Pinpoint the cell where the given text exists, returning its [x, y] midpoint coordinate. 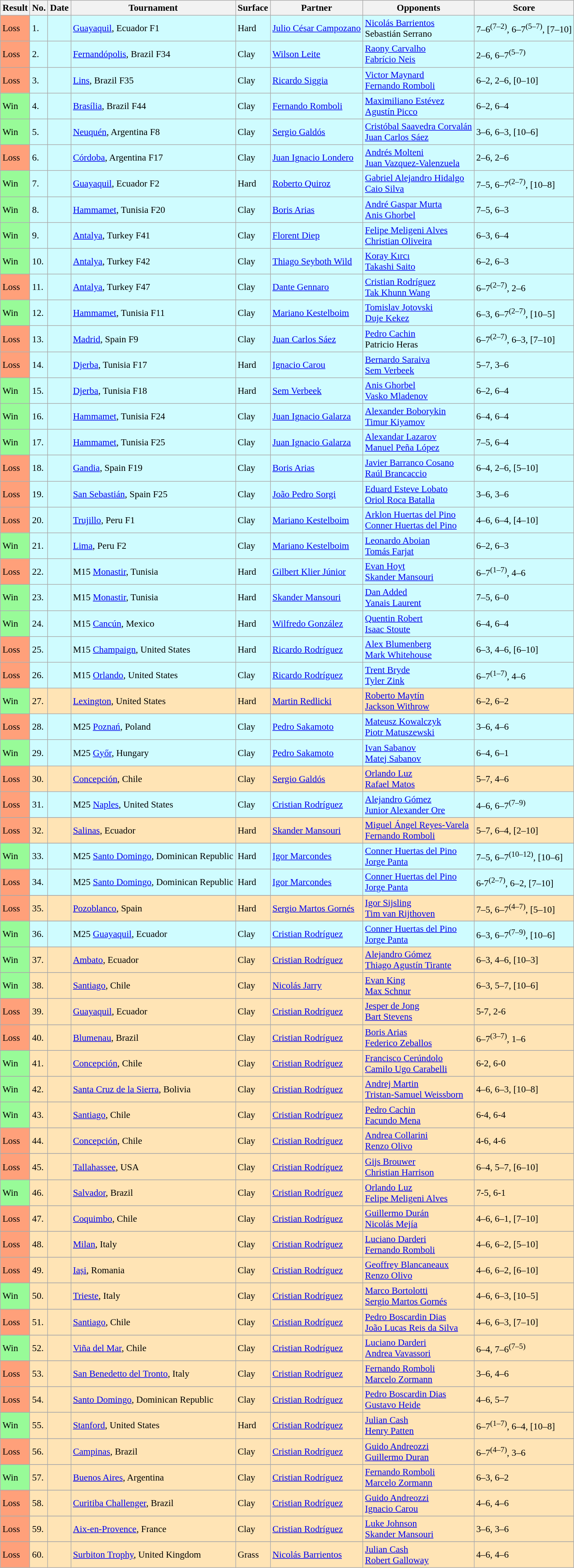
55. [39, 1425]
Wilson Leite [317, 54]
Gabriel Alejandro Hidalgo Caio Silva [418, 184]
39. [39, 1011]
30. [39, 779]
No. [39, 8]
Nicolás Jarry [317, 986]
Grass [253, 1554]
4–6, 5–7 [524, 1399]
4–6, 6–7(7–9) [524, 804]
Alejandro Gómez Thiago Agustín Tirante [418, 959]
Cristian Rodríguez Tak Khunn Wang [418, 287]
Ricardo Siggia [317, 80]
Gijs Brouwer Christian Harrison [418, 1166]
Koray Kırcı Takashi Saito [418, 261]
5–7, 4–6 [524, 779]
4–6, 6–4, [4–10] [524, 520]
3–6, 6–3, [10–6] [524, 132]
6–3, 6–4 [524, 235]
Alexander Boborykin Timur Kiyamov [418, 416]
Ivan Sabanov Matej Sabanov [418, 752]
6–3, 6–7(2–7), [10–5] [524, 313]
58. [39, 1503]
Pozoblanco, Spain [153, 908]
Salinas, Ecuador [153, 830]
Orlando Luz Felipe Meligeni Alves [418, 1193]
Coquimbo, Chile [153, 1218]
Ambato, Ecuador [153, 959]
1. [39, 28]
25. [39, 649]
10. [39, 261]
13. [39, 339]
Juan Ignacio Londero [317, 157]
Surface [253, 8]
27. [39, 701]
Pedro Cachin Patricio Heras [418, 339]
Jesper de Jong Bart Stevens [418, 1011]
12. [39, 313]
Santa Cruz de la Sierra, Bolivia [153, 1089]
Raony Carvalho Fabrício Neis [418, 54]
Dan Added Yanais Laurent [418, 597]
Sem Verbeek [317, 391]
Dante Gennaro [317, 287]
Gilbert Klier Júnior [317, 571]
36. [39, 934]
Milan, Italy [153, 1244]
28. [39, 727]
Stanford, United States [153, 1425]
19. [39, 494]
59. [39, 1529]
Lexington, United States [153, 701]
24. [39, 623]
Date [59, 8]
7–5, 6–4 [524, 443]
6–7(2–7), 6–3, [7–10] [524, 339]
Pedro Boscardin Dias João Lucas Reis da Silva [418, 1322]
6–7(3–7), 1–6 [524, 1038]
11. [39, 287]
Sergio Martos Gornés [317, 908]
M25 Naples, United States [153, 804]
7-5, 6-1 [524, 1193]
Djerba, Tunisia F18 [153, 391]
Cristóbal Saavedra Corvalán Juan Carlos Sáez [418, 132]
Tallahassee, USA [153, 1166]
Evan King Max Schnur [418, 986]
Anis Ghorbel Vasko Mladenov [418, 391]
15. [39, 391]
18. [39, 468]
M25 Guayaquil, Ecuador [153, 934]
Viña del Mar, Chile [153, 1348]
7. [39, 184]
Pedro Cachin Facundo Mena [418, 1115]
Neuquén, Argentina F8 [153, 132]
6-7(2–7), 6–2, [7–10] [524, 882]
2–6, 2–6 [524, 157]
Pedro Boscardin Dias Gustavo Heide [418, 1399]
Francisco Cerúndolo Camilo Ugo Carabelli [418, 1063]
Santo Domingo, Dominican Republic [153, 1399]
Maximiliano Estévez Agustín Picco [418, 105]
16. [39, 416]
Luciano Darderi Fernando Romboli [418, 1244]
3. [39, 80]
Alejandro Gómez Junior Alexander Ore [418, 804]
5–7, 6–4, [2–10] [524, 830]
6–2, 6–2 [524, 701]
54. [39, 1399]
7–5, 6–0 [524, 597]
37. [39, 959]
32. [39, 830]
45. [39, 1166]
6–3, 6–2 [524, 1477]
Boris Arias Federico Zeballos [418, 1038]
Leonardo Aboian Tomás Farjat [418, 546]
33. [39, 856]
Nicolás Barrientos [317, 1554]
6–3, 4–6, [6–10] [524, 649]
7–5, 6–7(2–7), [10–8] [524, 184]
6–2, 2–6, [0–10] [524, 80]
Quentin Robert Isaac Stoute [418, 623]
Antalya, Turkey F47 [153, 287]
35. [39, 908]
34. [39, 882]
29. [39, 752]
Florent Diep [317, 235]
23. [39, 597]
50. [39, 1296]
Opponents [418, 8]
Result [15, 8]
San Sebastián, Spain F25 [153, 494]
2–6, 6–7(5–7) [524, 54]
Surbiton Trophy, United Kingdom [153, 1554]
Guayaquil, Ecuador F2 [153, 184]
Hammamet, Tunisia F25 [153, 443]
4–6, 6–3, [10–5] [524, 1296]
Guido Andreozzi Guillermo Duran [418, 1451]
6-4, 6-4 [524, 1115]
Tournament [153, 8]
Geoffrey Blancaneaux Renzo Olivo [418, 1270]
6–7(1–7), 6–4, [10–8] [524, 1425]
46. [39, 1193]
14. [39, 364]
Andrea Collarini Renzo Olivo [418, 1141]
Lima, Peru F2 [153, 546]
4–6, 6–3, [10–8] [524, 1089]
Juan Carlos Sáez [317, 339]
Ignacio Carou [317, 364]
Salvador, Brazil [153, 1193]
6–4, 5–7, [6–10] [524, 1166]
42. [39, 1089]
Córdoba, Argentina F17 [153, 157]
Blumenau, Brazil [153, 1038]
44. [39, 1141]
6–4, 6–1 [524, 752]
Julio César Campozano [317, 28]
M25 Poznań, Poland [153, 727]
4–6, 6–2, [6–10] [524, 1270]
Marco Bortolotti Sergio Martos Gornés [418, 1296]
Antalya, Turkey F42 [153, 261]
7–5, 6–7(4–7), [5–10] [524, 908]
Miguel Ángel Reyes-Varela Fernando Romboli [418, 830]
Roberto Quiroz [317, 184]
Score [524, 8]
4–6, 6–2, [5–10] [524, 1244]
5. [39, 132]
6–7(2–7), 2–6 [524, 287]
7–5, 6–7(10–12), [10–6] [524, 856]
41. [39, 1063]
Trujillo, Peru F1 [153, 520]
4–6, 6–3, [7–10] [524, 1322]
Martin Redlicki [317, 701]
Javier Barranco Cosano Raúl Brancaccio [418, 468]
49. [39, 1270]
Fernandópolis, Brazil F34 [153, 54]
Iași, Romania [153, 1270]
Arklon Huertas del Pino Conner Huertas del Pino [418, 520]
Guido Andreozzi Ignacio Carou [418, 1503]
Mateusz Kowalczyk Piotr Matuszewski [418, 727]
48. [39, 1244]
6–3, 6–7(7–9), [10–6] [524, 934]
57. [39, 1477]
Andrés Molteni Juan Vazquez-Valenzuela [418, 157]
20. [39, 520]
5–7, 3–6 [524, 364]
Aix-en-Provence, France [153, 1529]
9. [39, 235]
Antalya, Turkey F41 [153, 235]
André Gaspar Murta Anis Ghorbel [418, 209]
Curitiba Challenger, Brazil [153, 1503]
Julian Cash Henry Patten [418, 1425]
Igor Sijsling Tim van Rijthoven [418, 908]
Orlando Luz Rafael Matos [418, 779]
53. [39, 1374]
26. [39, 675]
Lins, Brazil F35 [153, 80]
2. [39, 54]
6. [39, 157]
João Pedro Sorgi [317, 494]
Guayaquil, Ecuador F1 [153, 28]
56. [39, 1451]
Evan Hoyt Skander Mansouri [418, 571]
Trieste, Italy [153, 1296]
Buenos Aires, Argentina [153, 1477]
4-6, 4-6 [524, 1141]
21. [39, 546]
San Benedetto del Tronto, Italy [153, 1374]
Felipe Meligeni Alves Christian Oliveira [418, 235]
Thiago Seyboth Wild [317, 261]
M25 Győr, Hungary [153, 752]
Hammamet, Tunisia F20 [153, 209]
6-2, 6-0 [524, 1063]
Alex Blumenberg Mark Whitehouse [418, 649]
43. [39, 1115]
Guayaquil, Ecuador [153, 1011]
31. [39, 804]
17. [39, 443]
Hammamet, Tunisia F11 [153, 313]
Luke Johnson Skander Mansouri [418, 1529]
Tomislav Jotovski Duje Kekez [418, 313]
Luciano Darderi Andrea Vavassori [418, 1348]
Bernardo Saraiva Sem Verbeek [418, 364]
Nicolás Barrientos Sebastián Serrano [418, 28]
Brasília, Brazil F44 [153, 105]
5-7, 2-6 [524, 1011]
7–5, 6–3 [524, 209]
Alexandar Lazarov Manuel Peña López [418, 443]
47. [39, 1218]
6–3, 4–6, [10–3] [524, 959]
6–7(4–7), 3–6 [524, 1451]
40. [39, 1038]
Julian Cash Robert Galloway [418, 1554]
M15 Champaign, United States [153, 649]
38. [39, 986]
7–6(7–2), 6–7(5–7), [7–10] [524, 28]
6–4, 2–6, [5–10] [524, 468]
M15 Orlando, United States [153, 675]
Madrid, Spain F9 [153, 339]
Hammamet, Tunisia F24 [153, 416]
Eduard Esteve Lobato Oriol Roca Batalla [418, 494]
52. [39, 1348]
Gandia, Spain F19 [153, 468]
6–3, 5–7, [10–6] [524, 986]
8. [39, 209]
51. [39, 1322]
Andrej Martin Tristan-Samuel Weissborn [418, 1089]
60. [39, 1554]
Roberto Maytín Jackson Withrow [418, 701]
Partner [317, 8]
M15 Cancún, Mexico [153, 623]
22. [39, 571]
Trent Bryde Tyler Zink [418, 675]
Djerba, Tunisia F17 [153, 364]
Victor Maynard Fernando Romboli [418, 80]
4. [39, 105]
Fernando Romboli [317, 105]
4–6, 6–1, [7–10] [524, 1218]
6–4, 7–6(7–5) [524, 1348]
Campinas, Brazil [153, 1451]
Wilfredo González [317, 623]
Guillermo Durán Nicolás Mejía [418, 1218]
